Scan for the cell matching the given text and deliver its (x, y) coordinate at center. 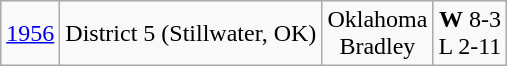
W 8-3 L 2-11 (470, 34)
1956 (30, 34)
District 5 (Stillwater, OK) (191, 34)
OklahomaBradley (378, 34)
